For the text-containing cell, return its midpoint in (x, y) coordinate format. 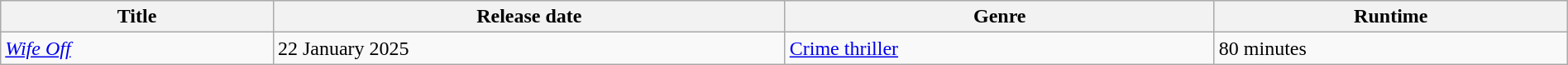
Wife Off (137, 48)
Genre (999, 17)
22 January 2025 (529, 48)
Release date (529, 17)
80 minutes (1391, 48)
Runtime (1391, 17)
Crime thriller (999, 48)
Title (137, 17)
